Return [X, Y] of the center of cell containing provided text 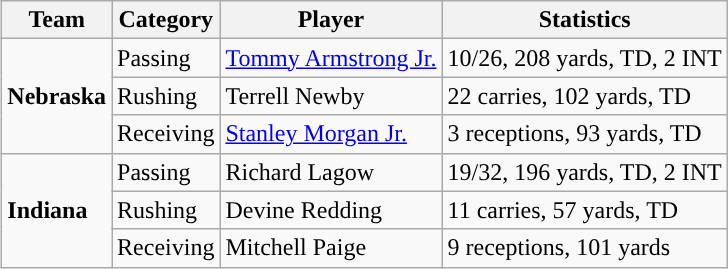
Stanley Morgan Jr. [331, 134]
22 carries, 102 yards, TD [584, 96]
Indiana [57, 210]
Terrell Newby [331, 96]
Devine Redding [331, 210]
Mitchell Paige [331, 248]
9 receptions, 101 yards [584, 248]
10/26, 208 yards, TD, 2 INT [584, 58]
11 carries, 57 yards, TD [584, 210]
19/32, 196 yards, TD, 2 INT [584, 172]
Team [57, 20]
Tommy Armstrong Jr. [331, 58]
Nebraska [57, 96]
Statistics [584, 20]
Player [331, 20]
Richard Lagow [331, 172]
3 receptions, 93 yards, TD [584, 134]
Category [166, 20]
